Identify which cell holds the provided text, then report its (x, y) central coordinate. 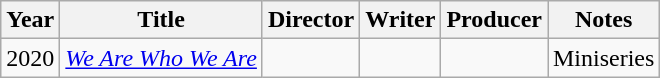
Title (162, 20)
Writer (400, 20)
We Are Who We Are (162, 58)
Producer (494, 20)
Miniseries (604, 58)
2020 (30, 58)
Notes (604, 20)
Year (30, 20)
Director (310, 20)
